Scan for the cell matching the given text and deliver its [X, Y] coordinate at center. 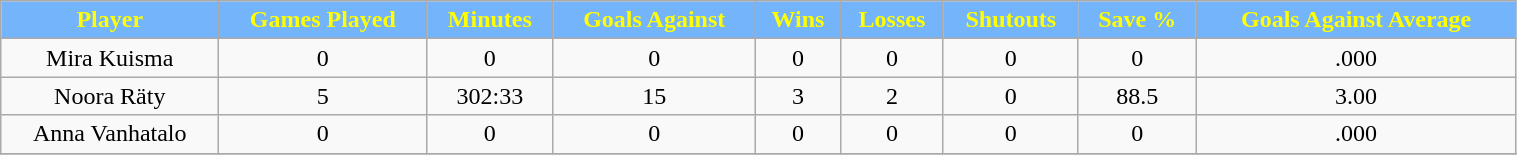
Shutouts [1010, 20]
Anna Vanhatalo [110, 134]
Games Played [323, 20]
Mira Kuisma [110, 58]
3 [798, 96]
2 [892, 96]
Save % [1137, 20]
Player [110, 20]
Minutes [490, 20]
Losses [892, 20]
302:33 [490, 96]
Wins [798, 20]
3.00 [1356, 96]
Goals Against [654, 20]
15 [654, 96]
Goals Against Average [1356, 20]
88.5 [1137, 96]
Noora Räty [110, 96]
5 [323, 96]
